Search for the cell housing the specified text and yield its [X, Y] center coordinate. 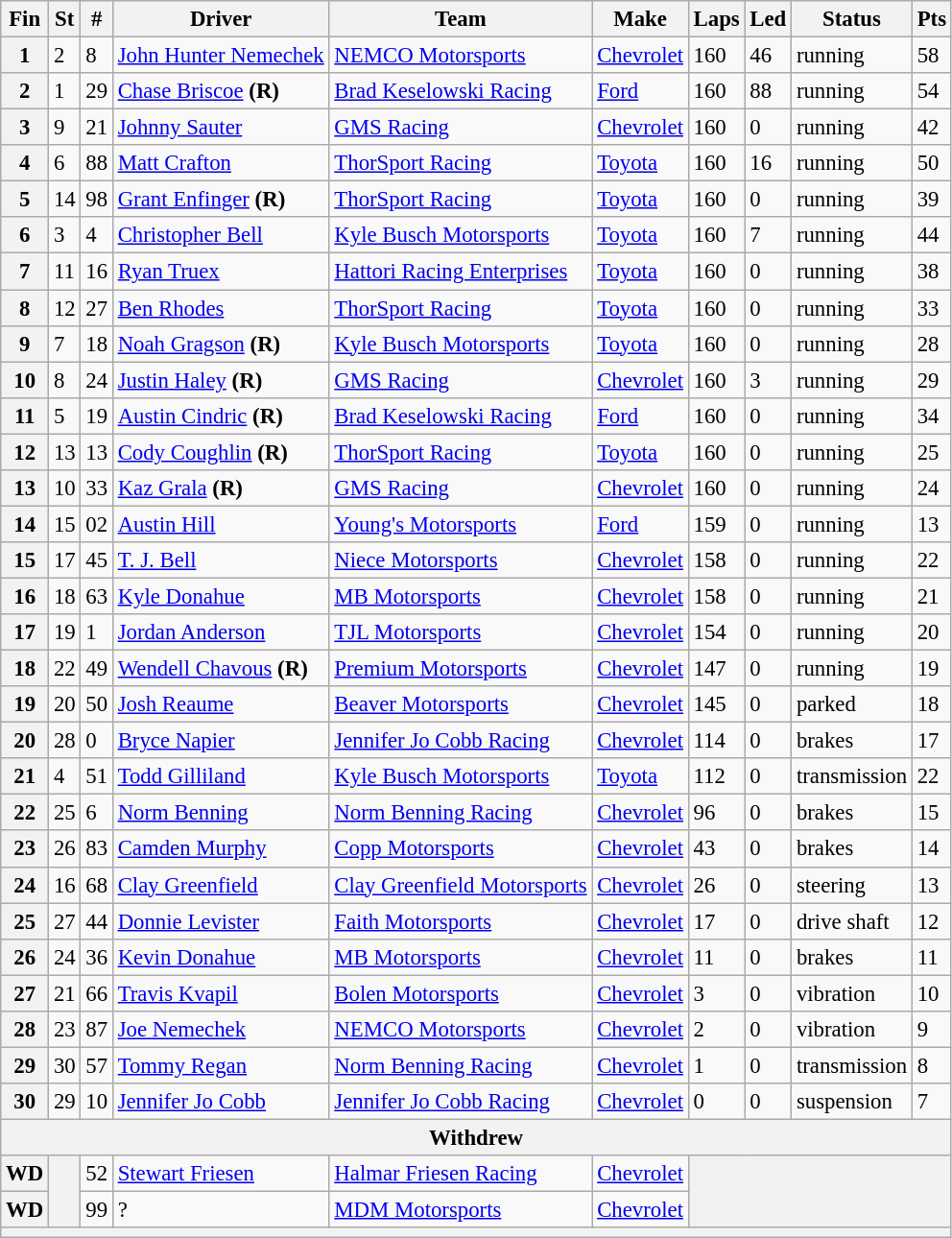
Austin Hill [221, 524]
87 [96, 1030]
Copp Motorsports [461, 849]
Kyle Donahue [221, 596]
154 [716, 632]
Led [768, 19]
112 [716, 776]
54 [931, 91]
Clay Greenfield Motorsports [461, 885]
Todd Gilliland [221, 776]
68 [96, 885]
Ben Rhodes [221, 308]
Halmar Friesen Racing [461, 1174]
96 [716, 813]
Camden Murphy [221, 849]
Chase Briscoe (R) [221, 91]
suspension [852, 1102]
John Hunter Nemechek [221, 56]
Jennifer Jo Cobb [221, 1102]
57 [96, 1065]
Ryan Truex [221, 272]
Fin [25, 19]
Niece Motorsports [461, 560]
98 [96, 200]
45 [96, 560]
Premium Motorsports [461, 669]
steering [852, 885]
Jordan Anderson [221, 632]
Hattori Racing Enterprises [461, 272]
Tommy Regan [221, 1065]
46 [768, 56]
Kevin Donahue [221, 957]
Stewart Friesen [221, 1174]
145 [716, 704]
147 [716, 669]
# [96, 19]
51 [96, 776]
Austin Cindric (R) [221, 416]
Donnie Levister [221, 921]
Christopher Bell [221, 235]
83 [96, 849]
drive shaft [852, 921]
63 [96, 596]
Clay Greenfield [221, 885]
Joe Nemechek [221, 1030]
Withdrew [476, 1137]
MDM Motorsports [461, 1210]
Bolen Motorsports [461, 993]
39 [931, 200]
159 [716, 524]
42 [931, 128]
Beaver Motorsports [461, 704]
Status [852, 19]
Cody Coughlin (R) [221, 452]
34 [931, 416]
Matt Crafton [221, 163]
Bryce Napier [221, 741]
T. J. Bell [221, 560]
49 [96, 669]
Faith Motorsports [461, 921]
parked [852, 704]
Driver [221, 19]
Norm Benning [221, 813]
Make [640, 19]
Wendell Chavous (R) [221, 669]
St [65, 19]
Justin Haley (R) [221, 380]
Josh Reaume [221, 704]
99 [96, 1210]
114 [716, 741]
52 [96, 1174]
Noah Gragson (R) [221, 344]
? [221, 1210]
66 [96, 993]
38 [931, 272]
58 [931, 56]
02 [96, 524]
Grant Enfinger (R) [221, 200]
Team [461, 19]
Travis Kvapil [221, 993]
Johnny Sauter [221, 128]
36 [96, 957]
Laps [716, 19]
Young's Motorsports [461, 524]
TJL Motorsports [461, 632]
43 [716, 849]
Pts [931, 19]
Kaz Grala (R) [221, 488]
